Capture the cell that displays the provided text and extract its (x, y) central coordinate. 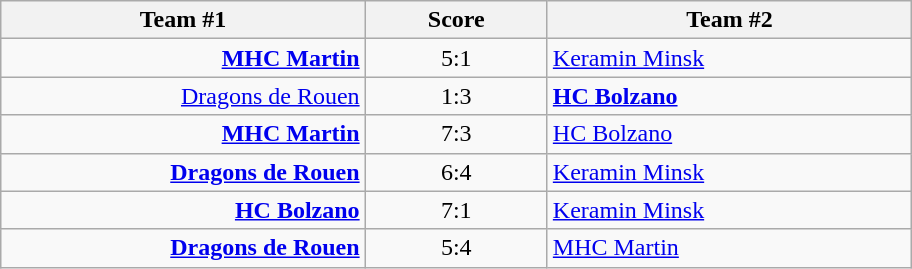
Team #2 (729, 20)
Score (456, 20)
7:1 (456, 210)
Team #1 (183, 20)
5:1 (456, 58)
7:3 (456, 134)
5:4 (456, 248)
6:4 (456, 172)
1:3 (456, 96)
